Output the (X, Y) coordinate of the center of the cell containing the given text.  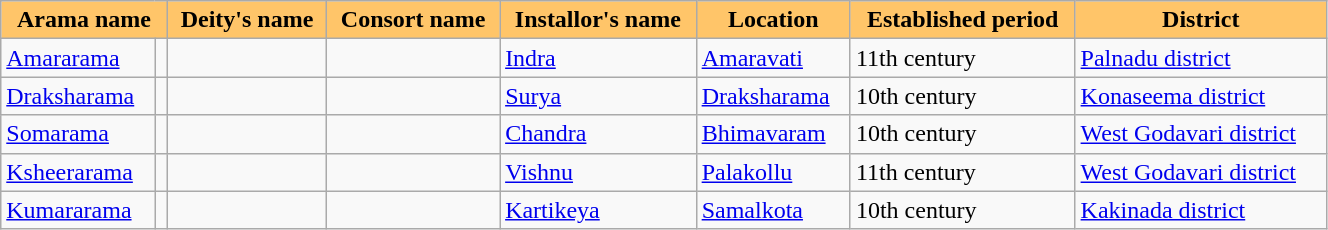
Deity's name (246, 20)
Kumararama (78, 210)
Amararama (78, 58)
Kartikeya (598, 210)
Somarama (78, 134)
Konaseema district (1200, 96)
Vishnu (598, 172)
District (1200, 20)
Consort name (414, 20)
Kakinada district (1200, 210)
Installor's name (598, 20)
Palakollu (773, 172)
Location (773, 20)
Surya (598, 96)
Palnadu district (1200, 58)
Bhimavaram (773, 134)
Ksheerarama (78, 172)
Amaravati (773, 58)
Samalkota (773, 210)
Indra (598, 58)
Chandra (598, 134)
Arama name (84, 20)
Established period (962, 20)
